Return the [x, y] coordinate for the center point of the cell that contains the specified text.  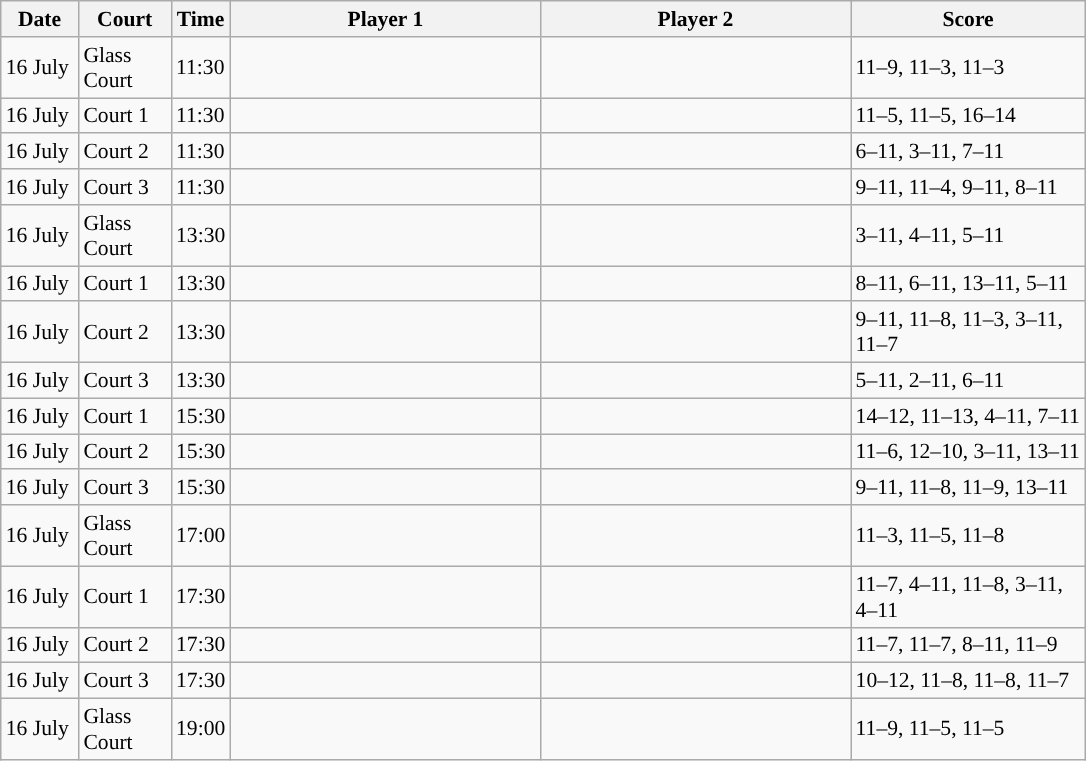
Score [968, 19]
19:00 [200, 730]
11–9, 11–5, 11–5 [968, 730]
9–11, 11–8, 11–3, 3–11, 11–7 [968, 332]
11–6, 12–10, 3–11, 13–11 [968, 452]
3–11, 4–11, 5–11 [968, 236]
10–12, 11–8, 11–8, 11–7 [968, 681]
8–11, 6–11, 13–11, 5–11 [968, 284]
11–7, 4–11, 11–8, 3–11, 4–11 [968, 596]
Date [40, 19]
Time [200, 19]
5–11, 2–11, 6–11 [968, 381]
11–7, 11–7, 8–11, 11–9 [968, 645]
11–3, 11–5, 11–8 [968, 536]
11–9, 11–3, 11–3 [968, 68]
9–11, 11–8, 11–9, 13–11 [968, 488]
14–12, 11–13, 4–11, 7–11 [968, 416]
Player 1 [385, 19]
Court [124, 19]
11–5, 11–5, 16–14 [968, 116]
Player 2 [695, 19]
6–11, 3–11, 7–11 [968, 152]
9–11, 11–4, 9–11, 8–11 [968, 187]
17:00 [200, 536]
